Output the (x, y) coordinate of the center of the cell containing the given text.  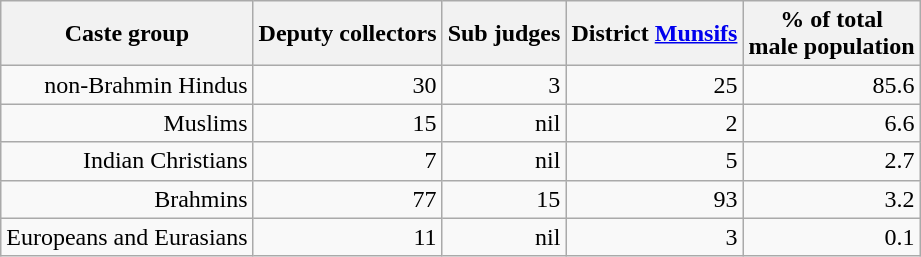
2.7 (832, 161)
7 (348, 161)
85.6 (832, 85)
77 (348, 199)
Europeans and Eurasians (127, 237)
Indian Christians (127, 161)
Deputy collectors (348, 34)
Brahmins (127, 199)
93 (654, 199)
5 (654, 161)
Caste group (127, 34)
District Munsifs (654, 34)
25 (654, 85)
0.1 (832, 237)
6.6 (832, 123)
30 (348, 85)
non-Brahmin Hindus (127, 85)
3.2 (832, 199)
Sub judges (504, 34)
11 (348, 237)
2 (654, 123)
% of totalmale population (832, 34)
Muslims (127, 123)
